Determine the (X, Y) coordinate at the center of the cell enclosing the given text.  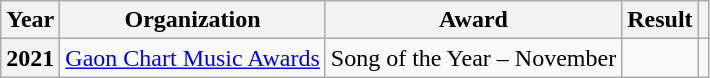
Award (473, 20)
Result (660, 20)
Year (30, 20)
Organization (193, 20)
Song of the Year – November (473, 58)
Gaon Chart Music Awards (193, 58)
2021 (30, 58)
